Identify which cell holds the provided text, then report its (x, y) central coordinate. 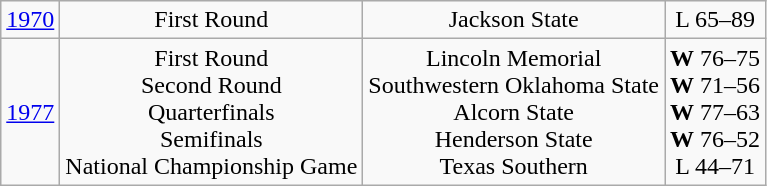
Lincoln MemorialSouthwestern Oklahoma StateAlcorn StateHenderson StateTexas Southern (514, 112)
W 76–75W 71–56W 77–63W 76–52L 44–71 (716, 112)
1977 (30, 112)
1970 (30, 20)
First RoundSecond RoundQuarterfinalsSemifinalsNational Championship Game (212, 112)
First Round (212, 20)
Jackson State (514, 20)
L 65–89 (716, 20)
